Extract the [X, Y] coordinate from the center of the cell holding the provided text.  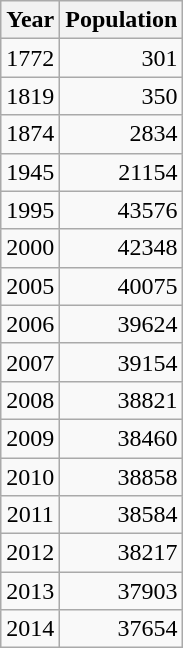
39154 [122, 362]
42348 [122, 248]
1772 [30, 58]
301 [122, 58]
350 [122, 96]
2011 [30, 515]
2013 [30, 591]
2006 [30, 324]
2008 [30, 400]
2010 [30, 477]
39624 [122, 324]
38821 [122, 400]
21154 [122, 172]
37654 [122, 629]
2834 [122, 134]
1874 [30, 134]
Population [122, 20]
2014 [30, 629]
2000 [30, 248]
38584 [122, 515]
38217 [122, 553]
38460 [122, 438]
2007 [30, 362]
1995 [30, 210]
40075 [122, 286]
38858 [122, 477]
1945 [30, 172]
2012 [30, 553]
43576 [122, 210]
37903 [122, 591]
1819 [30, 96]
Year [30, 20]
2009 [30, 438]
2005 [30, 286]
